Identify which cell holds the provided text, then report its (X, Y) central coordinate. 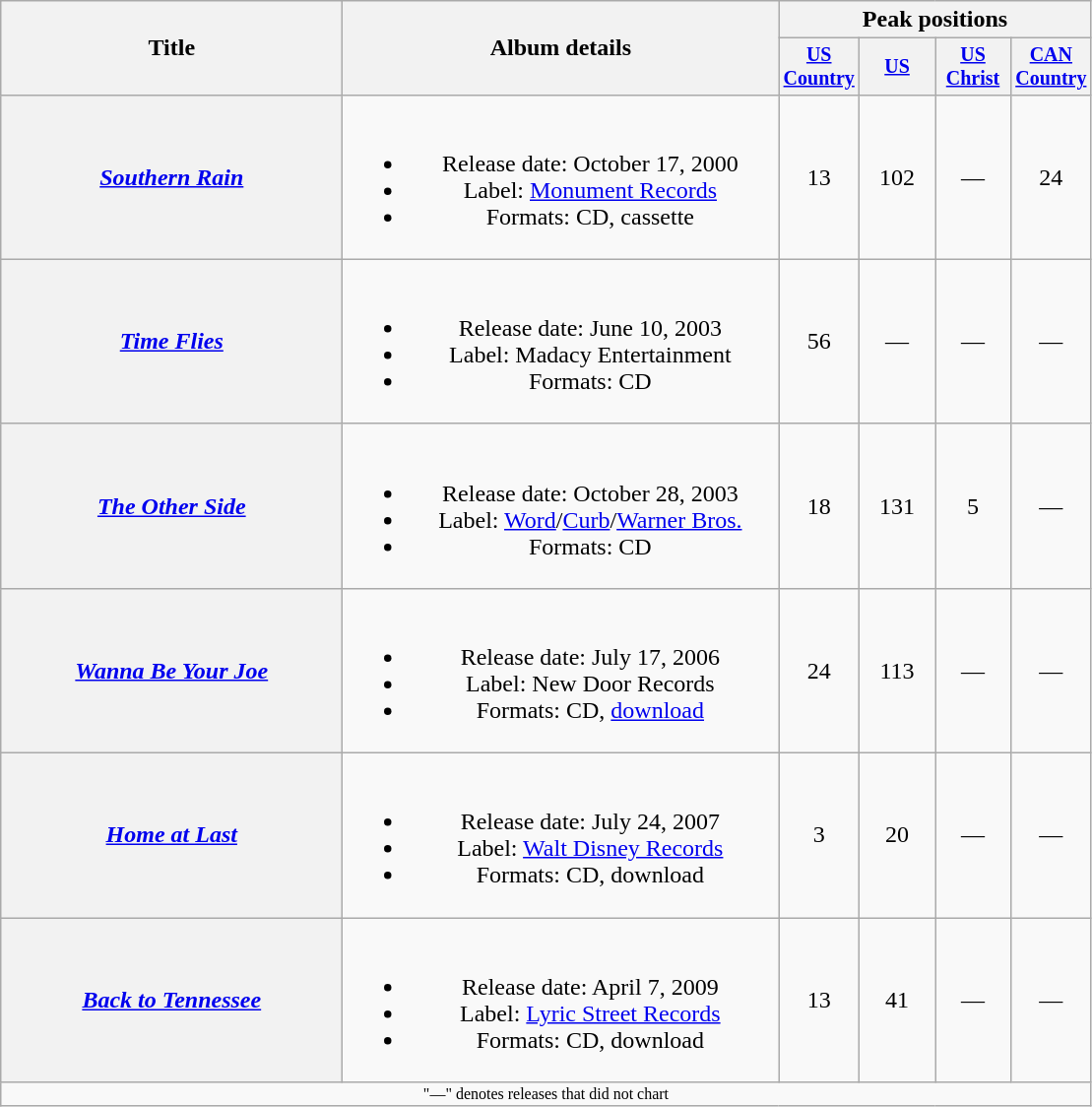
56 (819, 341)
US Country (819, 67)
Album details (561, 48)
Release date: April 7, 2009Label: Lyric Street RecordsFormats: CD, download (561, 1001)
US Christ (973, 67)
5 (973, 506)
The Other Side (171, 506)
Title (171, 48)
Back to Tennessee (171, 1001)
18 (819, 506)
Wanna Be Your Joe (171, 670)
Release date: June 10, 2003Label: Madacy EntertainmentFormats: CD (561, 341)
41 (898, 1001)
CAN Country (1051, 67)
Release date: October 28, 2003Label: Word/Curb/Warner Bros.Formats: CD (561, 506)
20 (898, 835)
113 (898, 670)
3 (819, 835)
"—" denotes releases that did not chart (546, 1094)
Peak positions (935, 20)
Home at Last (171, 835)
Release date: July 17, 2006Label: New Door RecordsFormats: CD, download (561, 670)
Time Flies (171, 341)
US (898, 67)
102 (898, 177)
Southern Rain (171, 177)
131 (898, 506)
Release date: October 17, 2000Label: Monument RecordsFormats: CD, cassette (561, 177)
Release date: July 24, 2007Label: Walt Disney RecordsFormats: CD, download (561, 835)
